Identify which cell holds the provided text, then report its (x, y) central coordinate. 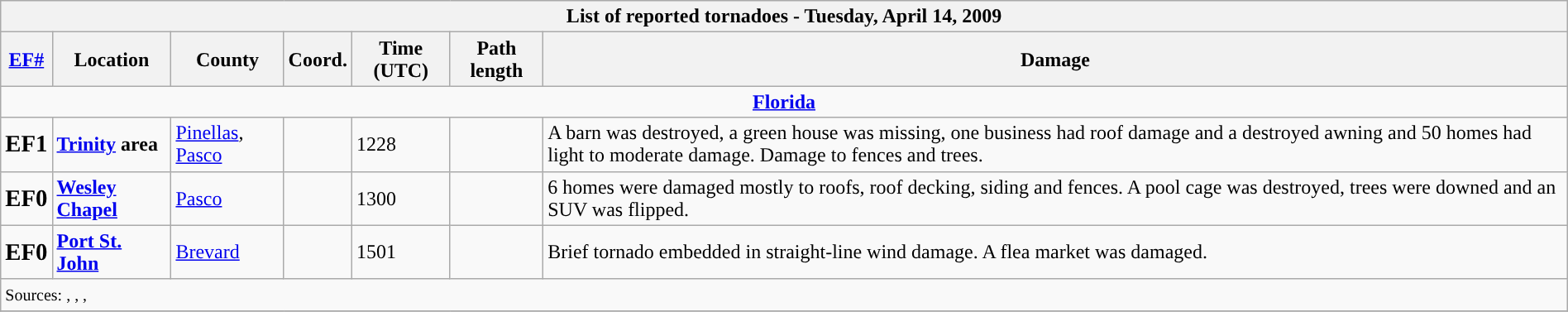
Florida (784, 102)
Brevard (227, 252)
Sources: , , , (784, 295)
County (227, 60)
1300 (400, 199)
Damage (1055, 60)
1228 (400, 144)
Location (112, 60)
Coord. (318, 60)
Brief tornado embedded in straight-line wind damage. A flea market was damaged. (1055, 252)
Trinity area (112, 144)
EF# (26, 60)
Port St. John (112, 252)
Time (UTC) (400, 60)
6 homes were damaged mostly to roofs, roof decking, siding and fences. A pool cage was destroyed, trees were downed and an SUV was flipped. (1055, 199)
Pasco (227, 199)
EF1 (26, 144)
1501 (400, 252)
List of reported tornadoes - Tuesday, April 14, 2009 (784, 17)
Wesley Chapel (112, 199)
Path length (496, 60)
Pinellas, Pasco (227, 144)
